Find where the given text appears and provide that cell's center as [x, y] coordinate. 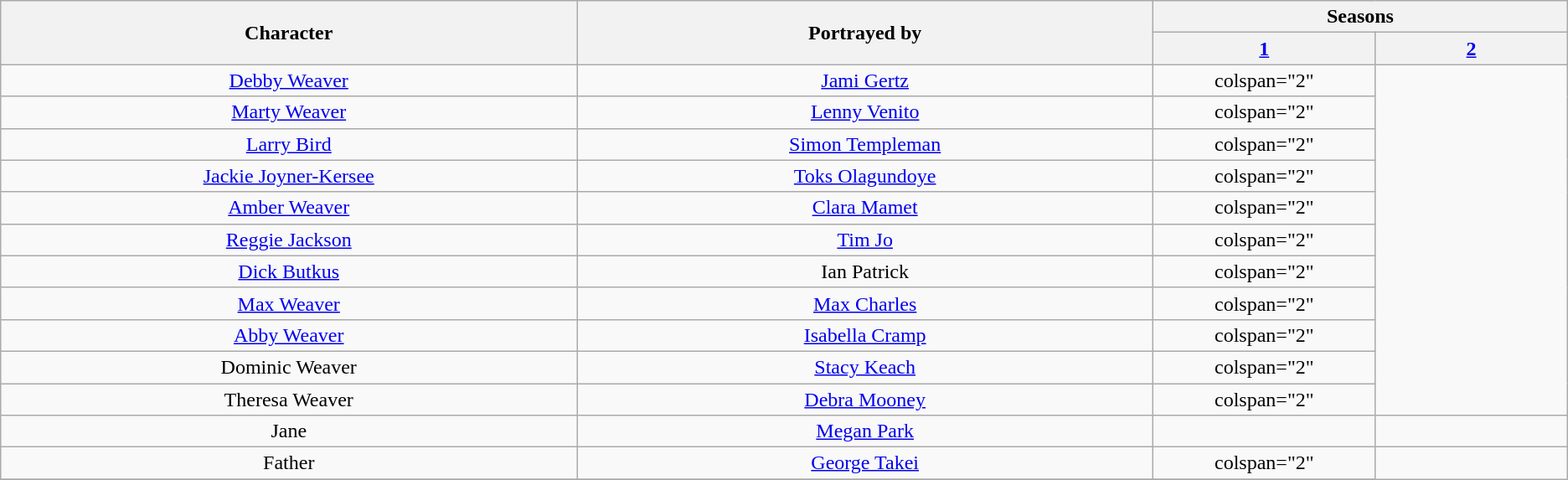
Clara Mamet [865, 208]
Character [289, 33]
1 [1265, 49]
Debby Weaver [289, 80]
Megan Park [865, 431]
Theresa Weaver [289, 400]
Marty Weaver [289, 112]
Tim Jo [865, 240]
Debra Mooney [865, 400]
Stacy Keach [865, 367]
Isabella Cramp [865, 335]
Max Weaver [289, 303]
Larry Bird [289, 144]
Jami Gertz [865, 80]
Jane [289, 431]
Portrayed by [865, 33]
Abby Weaver [289, 335]
Max Charles [865, 303]
Dick Butkus [289, 271]
Seasons [1360, 17]
Lenny Venito [865, 112]
Reggie Jackson [289, 240]
Amber Weaver [289, 208]
Toks Olagundoye [865, 176]
Father [289, 463]
Ian Patrick [865, 271]
2 [1471, 49]
Simon Templeman [865, 144]
George Takei [865, 463]
Jackie Joyner-Kersee [289, 176]
Dominic Weaver [289, 367]
